Locate the cell with the specified text and output its [x, y] center coordinate. 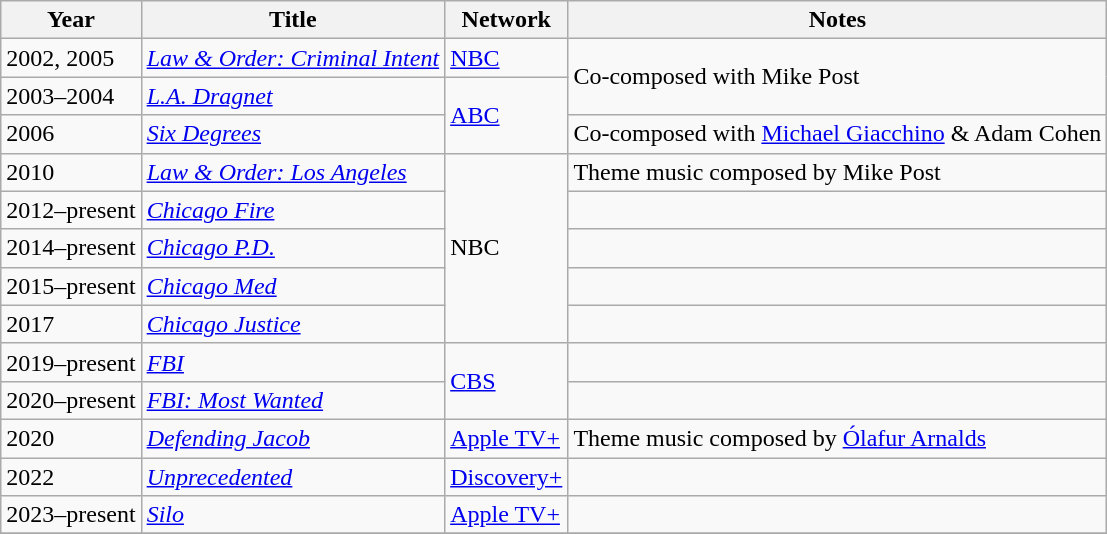
FBI: Most Wanted [293, 400]
Law & Order: Los Angeles [293, 172]
Discovery+ [506, 477]
2012–present [71, 210]
2023–present [71, 515]
Six Degrees [293, 134]
Theme music composed by Mike Post [838, 172]
Year [71, 20]
FBI [293, 362]
Title [293, 20]
Network [506, 20]
Chicago Med [293, 286]
2020 [71, 438]
2006 [71, 134]
Co-composed with Michael Giacchino & Adam Cohen [838, 134]
Silo [293, 515]
2014–present [71, 248]
2020–present [71, 400]
Notes [838, 20]
2019–present [71, 362]
Co-composed with Mike Post [838, 77]
Theme music composed by Ólafur Arnalds [838, 438]
Chicago Justice [293, 324]
Chicago P.D. [293, 248]
Unprecedented [293, 477]
2022 [71, 477]
2003–2004 [71, 96]
Defending Jacob [293, 438]
Chicago Fire [293, 210]
L.A. Dragnet [293, 96]
CBS [506, 381]
ABC [506, 115]
2015–present [71, 286]
2002, 2005 [71, 58]
Law & Order: Criminal Intent [293, 58]
2010 [71, 172]
2017 [71, 324]
